Pinpoint the cell where the given text exists, returning its [x, y] midpoint coordinate. 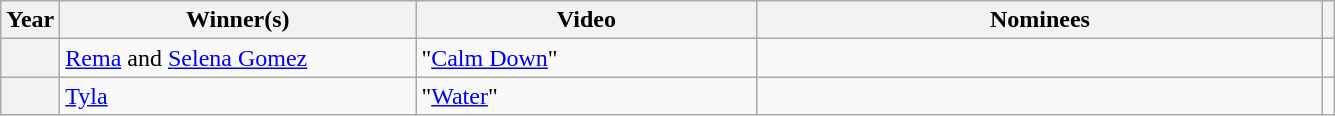
"Water" [586, 96]
"Calm Down" [586, 58]
Winner(s) [238, 20]
Tyla [238, 96]
Rema and Selena Gomez [238, 58]
Video [586, 20]
Nominees [1040, 20]
Year [30, 20]
